Detect which cell encompasses the target text, then output its [x, y] center coordinate. 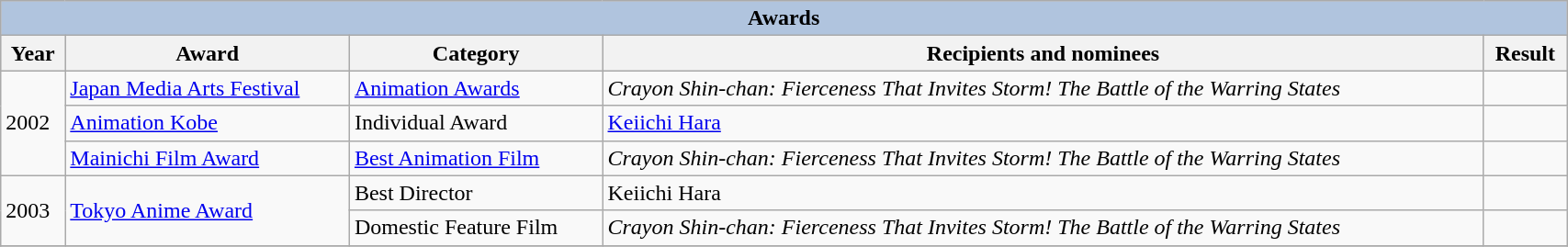
Award [208, 53]
Japan Media Arts Festival [208, 88]
2002 [33, 123]
Animation Awards [476, 88]
Animation Kobe [208, 123]
Result [1525, 53]
Mainichi Film Award [208, 158]
Awards [784, 18]
Best Director [476, 193]
2003 [33, 210]
Domestic Feature Film [476, 228]
Best Animation Film [476, 158]
Tokyo Anime Award [208, 210]
Year [33, 53]
Individual Award [476, 123]
Recipients and nominees [1043, 53]
Category [476, 53]
